Locate the cell with the specified text and output its [X, Y] center coordinate. 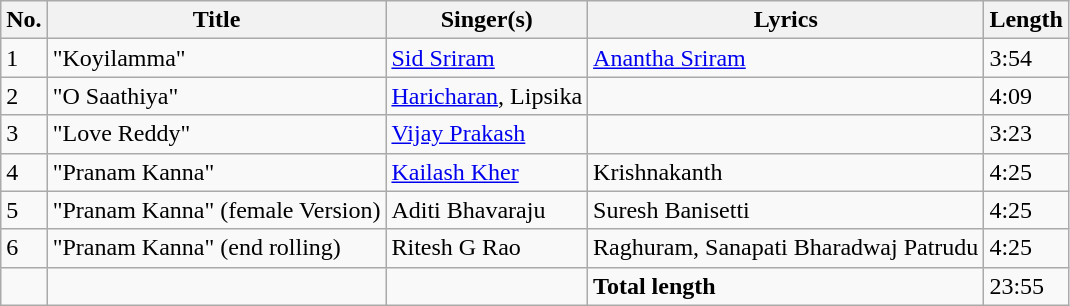
Krishnakanth [786, 172]
Anantha Sriram [786, 58]
Length [1026, 20]
Total length [786, 286]
Lyrics [786, 20]
Suresh Banisetti [786, 210]
5 [24, 210]
23:55 [1026, 286]
Sid Sriram [487, 58]
2 [24, 96]
Raghuram, Sanapati Bharadwaj Patrudu [786, 248]
3 [24, 134]
Singer(s) [487, 20]
Aditi Bhavaraju [487, 210]
Haricharan, Lipsika [487, 96]
"Pranam Kanna" (female Version) [216, 210]
"O Saathiya" [216, 96]
"Pranam Kanna" (end rolling) [216, 248]
"Love Reddy" [216, 134]
6 [24, 248]
"Koyilamma" [216, 58]
No. [24, 20]
Ritesh G Rao [487, 248]
3:54 [1026, 58]
Vijay Prakash [487, 134]
1 [24, 58]
4:09 [1026, 96]
3:23 [1026, 134]
Title [216, 20]
Kailash Kher [487, 172]
4 [24, 172]
"Pranam Kanna" [216, 172]
